Return the (X, Y) coordinate for the center point of the cell that contains the specified text.  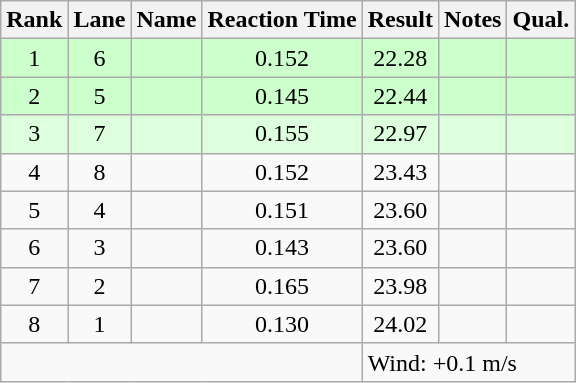
22.97 (400, 134)
0.151 (282, 210)
23.98 (400, 286)
0.155 (282, 134)
Wind: +0.1 m/s (468, 362)
0.130 (282, 324)
Qual. (541, 20)
Result (400, 20)
Name (166, 20)
22.28 (400, 58)
Lane (100, 20)
0.143 (282, 248)
Notes (473, 20)
22.44 (400, 96)
0.165 (282, 286)
Rank (34, 20)
24.02 (400, 324)
23.43 (400, 172)
0.145 (282, 96)
Reaction Time (282, 20)
